Output the (x, y) coordinate of the center of the cell containing the given text.  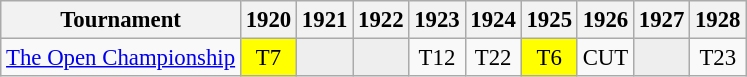
T6 (549, 58)
1923 (437, 20)
The Open Championship (121, 58)
1922 (381, 20)
1925 (549, 20)
T7 (268, 58)
1928 (718, 20)
1920 (268, 20)
T22 (493, 58)
1921 (325, 20)
T23 (718, 58)
T12 (437, 58)
1924 (493, 20)
1926 (605, 20)
Tournament (121, 20)
CUT (605, 58)
1927 (661, 20)
